Capture the cell that displays the provided text and extract its (x, y) central coordinate. 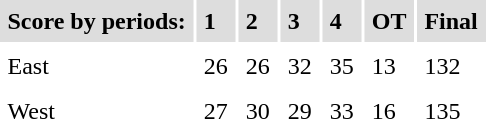
East (96, 66)
32 (300, 66)
Score by periods: (96, 21)
1 (216, 21)
132 (451, 66)
Final (451, 21)
2 (258, 21)
4 (342, 21)
35 (342, 66)
13 (389, 66)
OT (389, 21)
3 (300, 21)
